From the cell containing the given text, extract its center point as [x, y] coordinate. 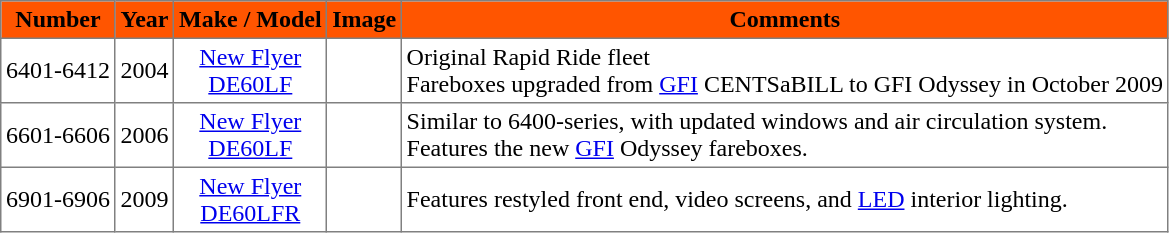
Original Rapid Ride fleet Fareboxes upgraded from GFI CENTSaBILL to GFI Odyssey in October 2009 [784, 70]
6901-6906 [58, 199]
New FlyerDE60LFR [250, 199]
Similar to 6400-series, with updated windows and air circulation system. Features the new GFI Odyssey fareboxes. [784, 135]
Year [144, 20]
Make / Model [250, 20]
Comments [784, 20]
Image [364, 20]
2004 [144, 70]
Features restyled front end, video screens, and LED interior lighting. [784, 199]
2006 [144, 135]
2009 [144, 199]
6601-6606 [58, 135]
Number [58, 20]
6401-6412 [58, 70]
